Search for the cell housing the specified text and yield its (X, Y) center coordinate. 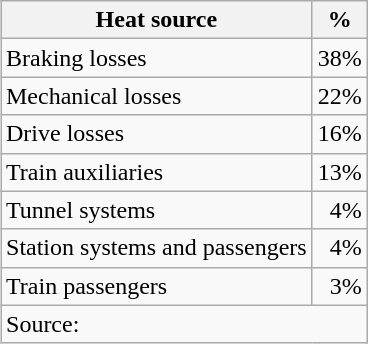
Train auxiliaries (156, 172)
16% (340, 134)
3% (340, 286)
Braking losses (156, 58)
Mechanical losses (156, 96)
Train passengers (156, 286)
Source: (184, 324)
Station systems and passengers (156, 248)
Drive losses (156, 134)
% (340, 20)
Tunnel systems (156, 210)
38% (340, 58)
13% (340, 172)
Heat source (156, 20)
22% (340, 96)
